Find where the given text appears and provide that cell's center as [x, y] coordinate. 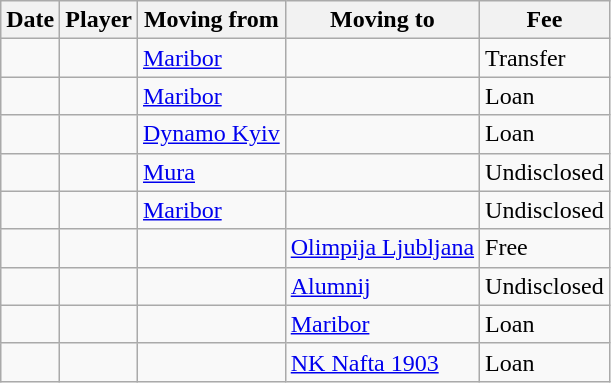
NK Nafta 1903 [382, 362]
Alumnij [382, 286]
Olimpija Ljubljana [382, 248]
Date [30, 20]
Fee [545, 20]
Dynamo Kyiv [211, 134]
Free [545, 248]
Player [99, 20]
Mura [211, 172]
Moving from [211, 20]
Moving to [382, 20]
Transfer [545, 58]
